Identify which cell holds the provided text, then report its [x, y] central coordinate. 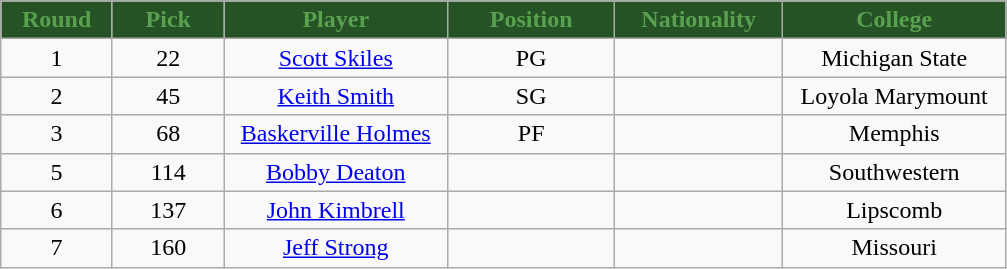
6 [57, 210]
Lipscomb [894, 210]
Missouri [894, 248]
Baskerville Holmes [336, 134]
PF [531, 134]
College [894, 20]
7 [57, 248]
3 [57, 134]
2 [57, 96]
Scott Skiles [336, 58]
1 [57, 58]
68 [168, 134]
Southwestern [894, 172]
22 [168, 58]
Position [531, 20]
Pick [168, 20]
Keith Smith [336, 96]
Michigan State [894, 58]
Player [336, 20]
Nationality [699, 20]
Bobby Deaton [336, 172]
5 [57, 172]
137 [168, 210]
Jeff Strong [336, 248]
Loyola Marymount [894, 96]
Round [57, 20]
PG [531, 58]
John Kimbrell [336, 210]
114 [168, 172]
Memphis [894, 134]
45 [168, 96]
SG [531, 96]
160 [168, 248]
